Pinpoint the cell where the given text exists, returning its (x, y) midpoint coordinate. 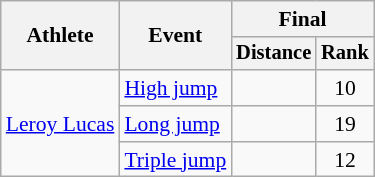
High jump (175, 88)
10 (345, 88)
Leroy Lucas (60, 124)
Final (302, 19)
Long jump (175, 124)
Distance (274, 54)
19 (345, 124)
Athlete (60, 36)
Event (175, 36)
Rank (345, 54)
